Return the [x, y] coordinate for the center point of the cell that contains the specified text.  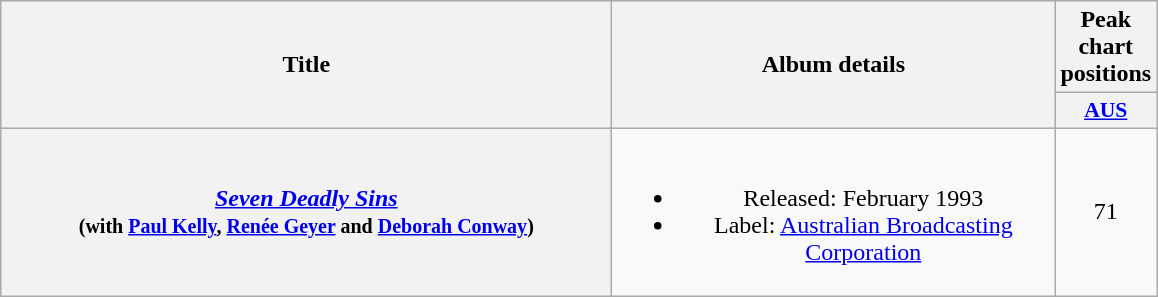
Peak chart positions [1106, 47]
Album details [834, 65]
71 [1106, 212]
Seven Deadly Sins (with Paul Kelly, Renée Geyer and Deborah Conway) [306, 212]
Released: February 1993Label: Australian Broadcasting Corporation [834, 212]
Title [306, 65]
AUS [1106, 111]
